For the text-containing cell, return its midpoint in [x, y] coordinate format. 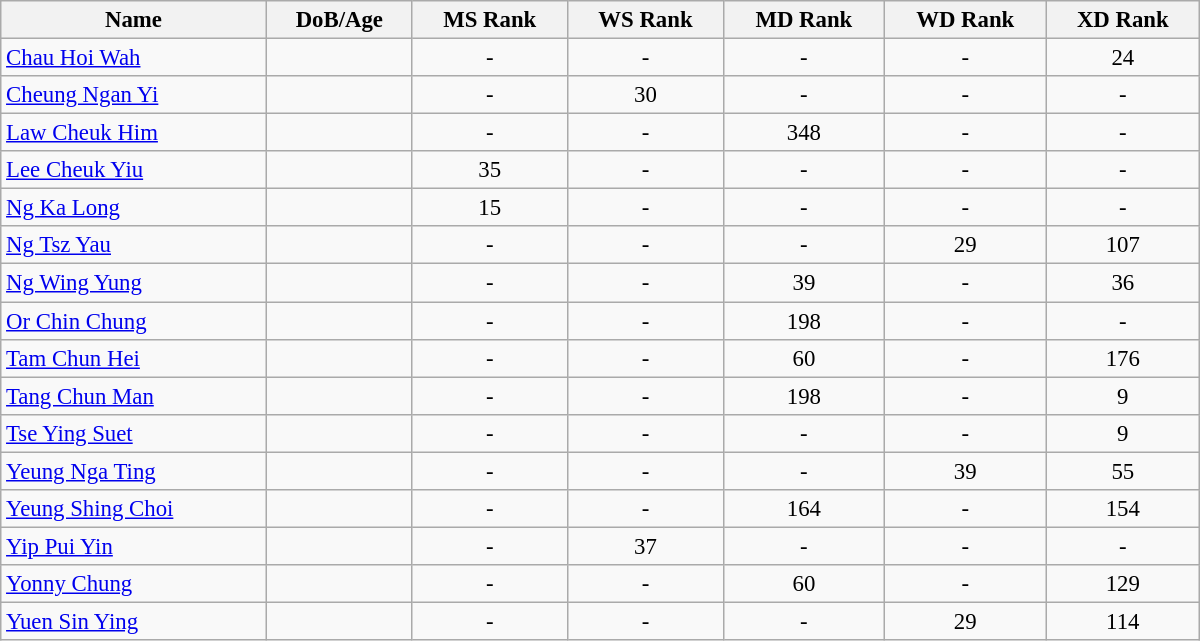
Ng Tsz Yau [134, 245]
Ng Ka Long [134, 208]
Law Cheuk Him [134, 133]
XD Rank [1122, 20]
WS Rank [646, 20]
WD Rank [965, 20]
114 [1122, 621]
35 [490, 170]
Name [134, 20]
MD Rank [804, 20]
Yip Pui Yin [134, 546]
164 [804, 509]
Tang Chun Man [134, 396]
30 [646, 95]
55 [1122, 471]
Yeung Nga Ting [134, 471]
Lee Cheuk Yiu [134, 170]
24 [1122, 58]
Tse Ying Suet [134, 433]
107 [1122, 245]
176 [1122, 358]
15 [490, 208]
129 [1122, 584]
37 [646, 546]
348 [804, 133]
Or Chin Chung [134, 321]
Chau Hoi Wah [134, 58]
36 [1122, 283]
Yeung Shing Choi [134, 509]
Tam Chun Hei [134, 358]
Ng Wing Yung [134, 283]
Yuen Sin Ying [134, 621]
DoB/Age [339, 20]
Yonny Chung [134, 584]
154 [1122, 509]
MS Rank [490, 20]
Cheung Ngan Yi [134, 95]
